Capture the cell that displays the provided text and extract its (x, y) central coordinate. 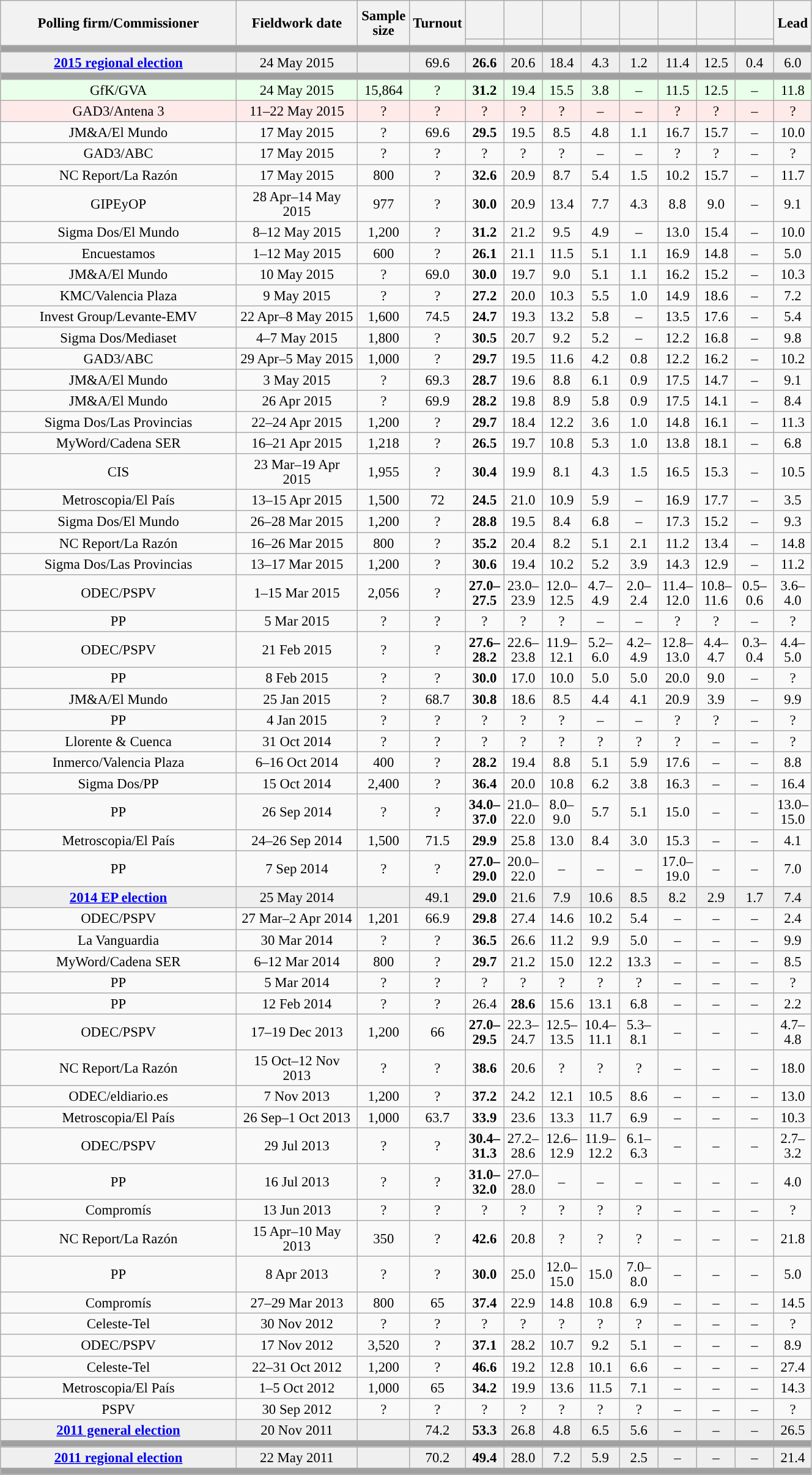
1,600 (383, 317)
1–12 May 2015 (297, 253)
27 Mar–2 Apr 2014 (297, 919)
ODEC/eldiario.es (119, 1096)
4.4–5.0 (793, 649)
53.3 (484, 1430)
13–15 Apr 2015 (297, 500)
16–26 Mar 2015 (297, 543)
7.4 (793, 898)
La Vanguardia (119, 941)
2011 regional election (119, 1458)
35.2 (484, 543)
1–5 Oct 2012 (297, 1388)
6.0 (793, 62)
16.3 (677, 784)
38.6 (484, 1068)
22–31 Oct 2012 (297, 1366)
19.2 (523, 1366)
28.7 (484, 380)
11.3 (793, 422)
28.6 (523, 1003)
12 Feb 2014 (297, 1003)
4–7 May 2015 (297, 338)
2.0–2.4 (638, 592)
2,400 (383, 784)
GfK/GVA (119, 91)
12.1 (561, 1096)
6.5 (600, 1430)
5 Mar 2014 (297, 982)
3.6–4.0 (793, 592)
10.8–11.6 (715, 592)
2.5 (638, 1458)
Invest Group/Levante-EMV (119, 317)
17 Nov 2012 (297, 1345)
0.8 (638, 358)
1.2 (638, 62)
12.8 (561, 1366)
20 Nov 2011 (297, 1430)
5.7 (600, 812)
7.9 (561, 898)
30.6 (484, 564)
27.6–28.2 (484, 649)
27.2–28.6 (523, 1146)
23.6 (523, 1118)
30.4 (484, 472)
33.9 (484, 1118)
7.1 (638, 1388)
70.2 (438, 1458)
3,520 (383, 1345)
12.0–12.5 (561, 592)
Lead (793, 23)
5.5 (600, 296)
69.3 (438, 380)
11.6 (561, 358)
27.0–29.0 (484, 870)
4.7–4.9 (600, 592)
11.4 (677, 62)
25.0 (523, 1274)
2.7–3.2 (793, 1146)
25 Jan 2015 (297, 700)
15 Apr–10 May 2013 (297, 1239)
26.8 (523, 1430)
19.8 (523, 401)
4.2 (600, 358)
21.8 (793, 1239)
8.7 (561, 175)
13.5 (677, 317)
10.1 (600, 1366)
Polling firm/Commissioner (119, 23)
350 (383, 1239)
63.7 (438, 1118)
18.1 (715, 444)
14.9 (677, 296)
19.6 (523, 380)
0.4 (755, 62)
13.2 (561, 317)
49.4 (484, 1458)
Sigma Dos/PP (119, 784)
2,056 (383, 592)
2.9 (715, 898)
17.7 (715, 500)
PSPV (119, 1409)
11–22 May 2015 (297, 111)
23.0–23.9 (523, 592)
1,955 (383, 472)
21.6 (523, 898)
21 Feb 2015 (297, 649)
24.2 (523, 1096)
5.6 (638, 1430)
6.1–6.3 (638, 1146)
66 (438, 1032)
29 Jul 2013 (297, 1146)
19.3 (523, 317)
27.0–29.5 (484, 1032)
16 Jul 2013 (297, 1181)
16.5 (677, 472)
26.4 (484, 1003)
8.0–9.0 (561, 812)
2014 EP election (119, 898)
11.4–12.0 (677, 592)
4.2–4.9 (638, 649)
34.2 (484, 1388)
4 Jan 2015 (297, 720)
6.6 (638, 1366)
7 Sep 2014 (297, 870)
CIS (119, 472)
4.4–4.7 (715, 649)
400 (383, 763)
15 Oct 2014 (297, 784)
6.2 (600, 784)
Sigma Dos/Mediaset (119, 338)
29 Apr–5 May 2015 (297, 358)
3.5 (793, 500)
18.0 (793, 1068)
36.5 (484, 941)
30 Sep 2012 (297, 1409)
9.5 (561, 232)
68.7 (438, 700)
7 Nov 2013 (297, 1096)
30.8 (484, 700)
49.1 (438, 898)
28 Apr–14 May 2015 (297, 203)
16.7 (677, 133)
23 Mar–19 Apr 2015 (297, 472)
7.0–8.0 (638, 1274)
12.9 (715, 564)
27.0–27.5 (484, 592)
46.6 (484, 1366)
71.5 (438, 840)
26.1 (484, 253)
17–19 Dec 2013 (297, 1032)
30 Mar 2014 (297, 941)
25.8 (523, 840)
Llorente & Cuenca (119, 741)
3.6 (600, 422)
Inmerco/Valencia Plaza (119, 763)
22.6–23.8 (523, 649)
27.0–28.0 (523, 1181)
26 Apr 2015 (297, 401)
13.8 (677, 444)
10.9 (561, 500)
1,218 (383, 444)
0.3–0.4 (755, 649)
20.8 (523, 1239)
KMC/Valencia Plaza (119, 296)
1,800 (383, 338)
22 Apr–8 May 2015 (297, 317)
4.9 (600, 232)
GAD3/Antena 3 (119, 111)
16.4 (793, 784)
9.8 (793, 338)
2.1 (638, 543)
20.7 (523, 338)
3.0 (638, 840)
15.6 (561, 1003)
32.6 (484, 175)
15.4 (715, 232)
15.5 (561, 91)
31 Oct 2014 (297, 741)
16–21 Apr 2015 (297, 444)
15 Oct–12 Nov 2013 (297, 1068)
26 Sep–1 Oct 2013 (297, 1118)
8.1 (561, 472)
69.9 (438, 401)
21.0 (523, 500)
6.1 (600, 380)
42.6 (484, 1239)
66.9 (438, 919)
26 Sep 2014 (297, 812)
30.5 (484, 338)
1–15 Mar 2015 (297, 592)
Fieldwork date (297, 23)
4.4 (600, 700)
12.5–13.5 (561, 1032)
8 Apr 2013 (297, 1274)
17.0 (523, 678)
28.8 (484, 522)
9 May 2015 (297, 296)
14.6 (561, 919)
977 (383, 203)
10.7 (561, 1345)
2015 regional election (119, 62)
Sample size (383, 23)
26–28 Mar 2015 (297, 522)
9.3 (793, 522)
13 Jun 2013 (297, 1211)
2011 general election (119, 1430)
5.3–8.1 (638, 1032)
29.5 (484, 133)
37.1 (484, 1345)
28.0 (523, 1458)
21.1 (523, 253)
12.8–13.0 (677, 649)
36.4 (484, 784)
22.9 (523, 1303)
2.2 (793, 1003)
10 May 2015 (297, 274)
Turnout (438, 23)
27.2 (484, 296)
5.3 (600, 444)
34.0–37.0 (484, 812)
74.2 (438, 1430)
12.6–12.9 (561, 1146)
30.4–31.3 (484, 1146)
37.4 (484, 1303)
11.9–12.1 (561, 649)
6–16 Oct 2014 (297, 763)
4.0 (793, 1181)
13.1 (600, 1003)
37.2 (484, 1096)
24.7 (484, 317)
1.7 (755, 898)
11.9–12.2 (600, 1146)
Encuestamos (119, 253)
600 (383, 253)
27–29 Mar 2013 (297, 1303)
8.6 (638, 1096)
2.4 (793, 919)
21.4 (793, 1458)
30 Nov 2012 (297, 1325)
7.0 (793, 870)
15,864 (383, 91)
16.8 (715, 338)
4.7–4.8 (793, 1032)
21.0–22.0 (523, 812)
24–26 Sep 2014 (297, 840)
72 (438, 500)
29.9 (484, 840)
31.0–32.0 (484, 1181)
69.0 (438, 274)
13.0–15.0 (793, 812)
16.1 (715, 422)
13.6 (561, 1388)
20.0–22.0 (523, 870)
7.7 (600, 203)
12.0–15.0 (561, 1274)
1,201 (383, 919)
22 May 2011 (297, 1458)
5.2–6.0 (600, 649)
25 May 2014 (297, 898)
11.8 (793, 91)
8 Feb 2015 (297, 678)
3 May 2015 (297, 380)
6–12 Mar 2014 (297, 961)
14.5 (793, 1303)
8–12 May 2015 (297, 232)
20.4 (523, 543)
22.3–24.7 (523, 1032)
17.0–19.0 (677, 870)
24.5 (484, 500)
14.7 (715, 380)
14.1 (715, 401)
22–24 Apr 2015 (297, 422)
10.6 (600, 898)
74.5 (438, 317)
0.5–0.6 (755, 592)
29.8 (484, 919)
GIPEyOP (119, 203)
17.3 (677, 522)
13–17 Mar 2015 (297, 564)
10.4–11.1 (600, 1032)
29.0 (484, 898)
5 Mar 2015 (297, 621)
